Find where the given text appears and provide that cell's center as [X, Y] coordinate. 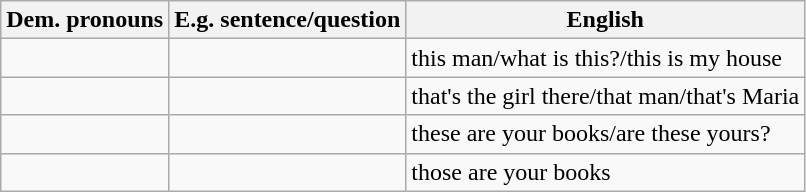
these are your books/are these yours? [606, 134]
that's the girl there/that man/that's Maria [606, 96]
this man/what is this?/this is my house [606, 58]
Dem. pronouns [85, 20]
English [606, 20]
E.g. sentence/question [288, 20]
those are your books [606, 172]
